Scan for the cell matching the given text and deliver its [X, Y] coordinate at center. 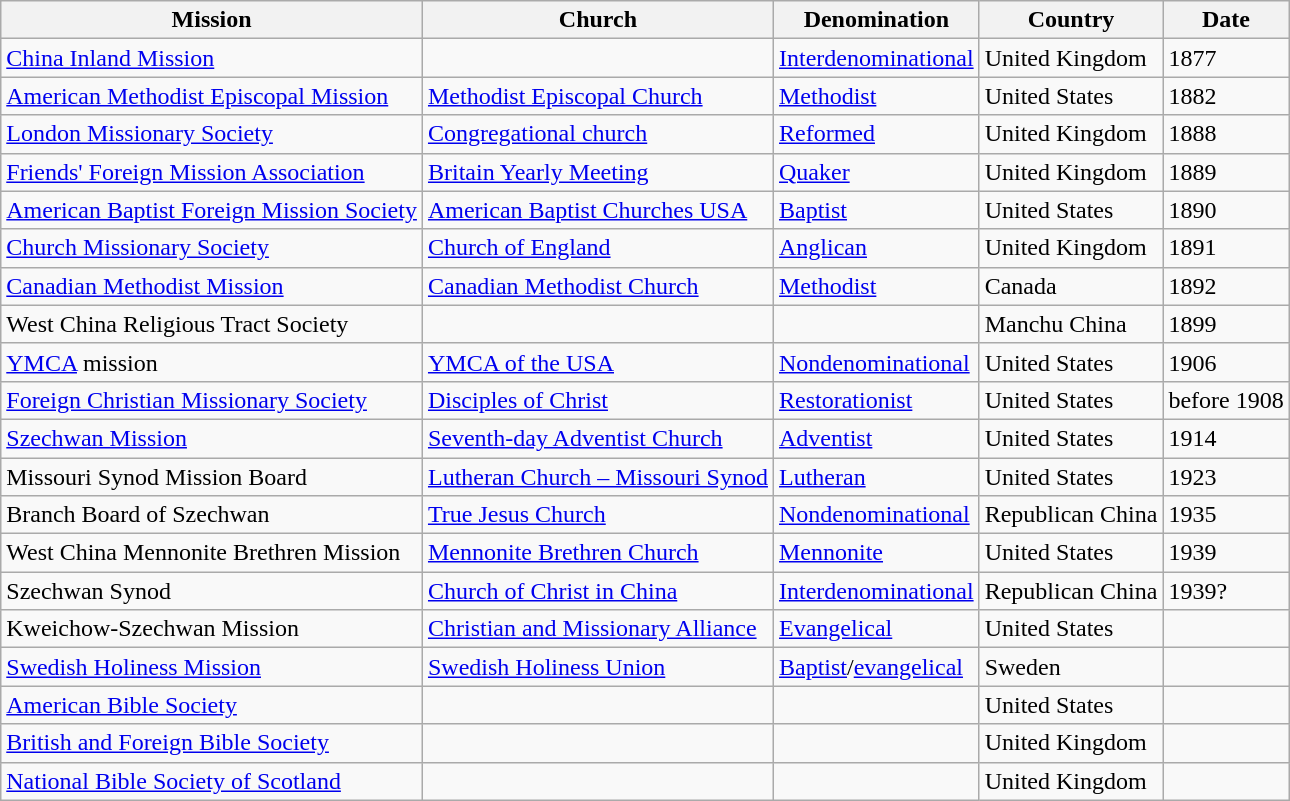
1877 [1226, 58]
Swedish Holiness Union [598, 667]
West China Religious Tract Society [212, 324]
Baptist/evangelical [876, 667]
Mennonite [876, 553]
Seventh-day Adventist Church [598, 438]
Christian and Missionary Alliance [598, 629]
Foreign Christian Missionary Society [212, 400]
Szechwan Synod [212, 591]
Date [1226, 20]
Church of Christ in China [598, 591]
1892 [1226, 286]
Mission [212, 20]
YMCA of the USA [598, 362]
1888 [1226, 134]
YMCA mission [212, 362]
American Baptist Churches USA [598, 210]
1923 [1226, 477]
American Baptist Foreign Mission Society [212, 210]
Kweichow-Szechwan Mission [212, 629]
1914 [1226, 438]
British and Foreign Bible Society [212, 743]
Anglican [876, 248]
Szechwan Mission [212, 438]
Canadian Methodist Church [598, 286]
1882 [1226, 96]
Friends' Foreign Mission Association [212, 172]
1899 [1226, 324]
Evangelical [876, 629]
Congregational church [598, 134]
Adventist [876, 438]
American Bible Society [212, 705]
Mennonite Brethren Church [598, 553]
1889 [1226, 172]
Church of England [598, 248]
Country [1071, 20]
Lutheran [876, 477]
Denomination [876, 20]
Restorationist [876, 400]
Church [598, 20]
National Bible Society of Scotland [212, 781]
West China Mennonite Brethren Mission [212, 553]
London Missionary Society [212, 134]
True Jesus Church [598, 515]
Church Missionary Society [212, 248]
Canadian Methodist Mission [212, 286]
1906 [1226, 362]
1890 [1226, 210]
Quaker [876, 172]
China Inland Mission [212, 58]
Branch Board of Szechwan [212, 515]
Sweden [1071, 667]
1891 [1226, 248]
Swedish Holiness Mission [212, 667]
Lutheran Church – Missouri Synod [598, 477]
Canada [1071, 286]
Methodist Episcopal Church [598, 96]
Baptist [876, 210]
Reformed [876, 134]
1935 [1226, 515]
Disciples of Christ [598, 400]
Missouri Synod Mission Board [212, 477]
Manchu China [1071, 324]
1939 [1226, 553]
Britain Yearly Meeting [598, 172]
1939? [1226, 591]
American Methodist Episcopal Mission [212, 96]
before 1908 [1226, 400]
